Provide the [x, y] coordinate of the cell's center where the given text is located.  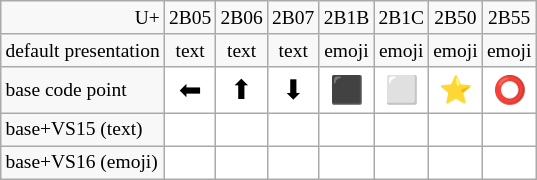
2B1B [346, 18]
base+VS16 (emoji) [83, 162]
⬆ [242, 90]
⭐ [456, 90]
⬜ [402, 90]
2B50 [456, 18]
⬇ [293, 90]
base+VS15 (text) [83, 130]
2B06 [242, 18]
2B05 [190, 18]
2B55 [509, 18]
⬅ [190, 90]
base code point [83, 90]
2B07 [293, 18]
⭕ [509, 90]
default presentation [83, 50]
⬛ [346, 90]
U+ [83, 18]
2B1C [402, 18]
